Search for the cell housing the specified text and yield its [x, y] center coordinate. 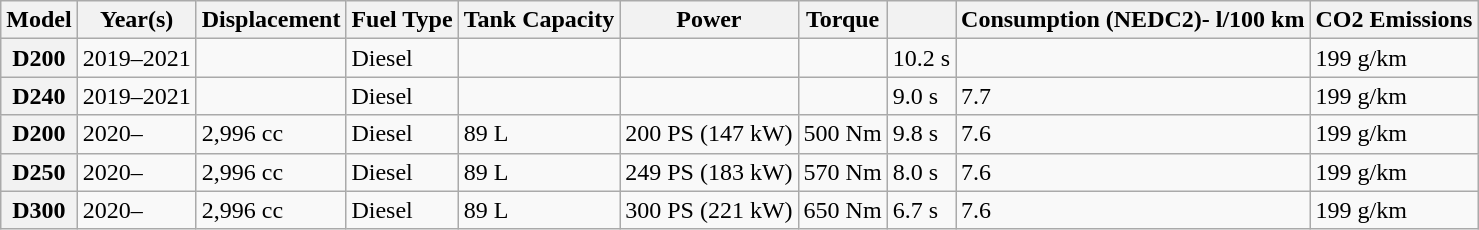
9.0 s [921, 96]
570 Nm [842, 172]
9.8 s [921, 134]
Tank Capacity [539, 20]
D240 [39, 96]
Model [39, 20]
Displacement [271, 20]
8.0 s [921, 172]
Power [709, 20]
Consumption (NEDC2)- l/100 km [1133, 20]
249 PS (183 kW) [709, 172]
CO2 Emissions [1394, 20]
Torque [842, 20]
D300 [39, 210]
6.7 s [921, 210]
Year(s) [136, 20]
D250 [39, 172]
650 Nm [842, 210]
10.2 s [921, 58]
300 PS (221 kW) [709, 210]
Fuel Type [402, 20]
500 Nm [842, 134]
200 PS (147 kW) [709, 134]
7.7 [1133, 96]
